Provide the [X, Y] coordinate of the cell's center where the given text is located.  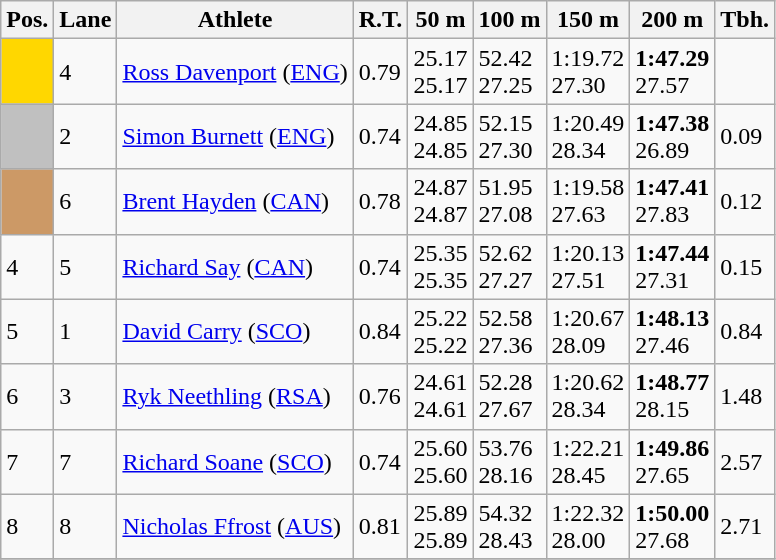
54.3228.43 [510, 526]
Brent Hayden (CAN) [235, 202]
Pos. [28, 20]
0.79 [380, 72]
2 [86, 136]
1:47.3826.89 [672, 136]
50 m [440, 20]
1.48 [745, 396]
52.5827.36 [510, 332]
53.7628.16 [510, 462]
1:47.4127.83 [672, 202]
200 m [672, 20]
Richard Soane (SCO) [235, 462]
52.2827.67 [510, 396]
150 m [588, 20]
52.4227.25 [510, 72]
24.6124.61 [440, 396]
25.6025.60 [440, 462]
24.8724.87 [440, 202]
25.1725.17 [440, 72]
R.T. [380, 20]
1:20.4928.34 [588, 136]
52.6227.27 [510, 266]
0.78 [380, 202]
0.09 [745, 136]
25.8925.89 [440, 526]
100 m [510, 20]
1:22.3228.00 [588, 526]
Tbh. [745, 20]
Simon Burnett (ENG) [235, 136]
2.57 [745, 462]
1:19.7227.30 [588, 72]
25.3525.35 [440, 266]
25.2225.22 [440, 332]
0.81 [380, 526]
Lane [86, 20]
Ryk Neethling (RSA) [235, 396]
Richard Say (CAN) [235, 266]
Nicholas Ffrost (AUS) [235, 526]
1:19.5827.63 [588, 202]
2.71 [745, 526]
1:47.4427.31 [672, 266]
0.15 [745, 266]
24.8524.85 [440, 136]
1:20.6728.09 [588, 332]
1:49.8627.65 [672, 462]
Ross Davenport (ENG) [235, 72]
0.12 [745, 202]
David Carry (SCO) [235, 332]
0.76 [380, 396]
52.1527.30 [510, 136]
1:47.2927.57 [672, 72]
Athlete [235, 20]
1:48.7728.15 [672, 396]
1:20.1327.51 [588, 266]
1:50.0027.68 [672, 526]
1 [86, 332]
1:48.1327.46 [672, 332]
1:22.2128.45 [588, 462]
1:20.6228.34 [588, 396]
3 [86, 396]
51.9527.08 [510, 202]
